Locate the cell with the specified text and output its (x, y) center coordinate. 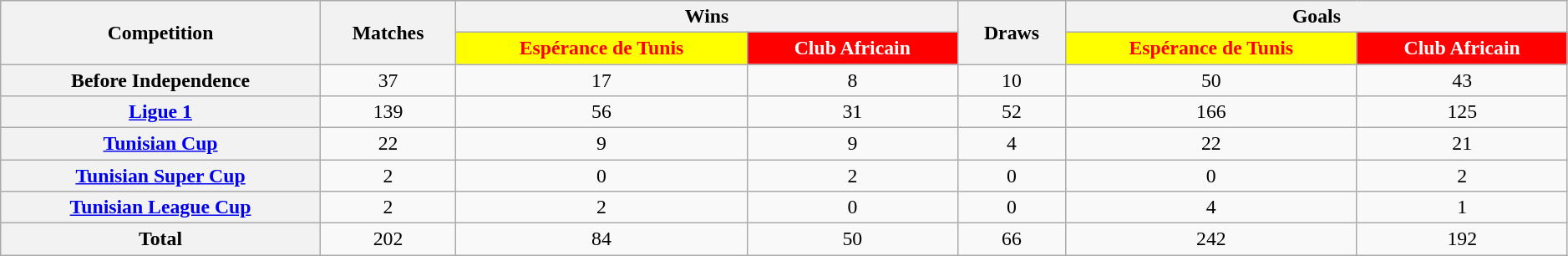
56 (601, 111)
52 (1011, 111)
139 (388, 111)
8 (852, 80)
202 (388, 238)
192 (1462, 238)
17 (601, 80)
31 (852, 111)
21 (1462, 143)
66 (1011, 238)
43 (1462, 80)
Competition (160, 33)
1 (1462, 207)
37 (388, 80)
125 (1462, 111)
Before Independence (160, 80)
84 (601, 238)
Goals (1317, 17)
Tunisian Cup (160, 143)
Tunisian Super Cup (160, 175)
Total (160, 238)
Tunisian League Cup (160, 207)
Matches (388, 33)
Wins (707, 17)
10 (1011, 80)
166 (1211, 111)
242 (1211, 238)
Ligue 1 (160, 111)
Draws (1011, 33)
